Pinpoint the cell where the given text exists, returning its [X, Y] midpoint coordinate. 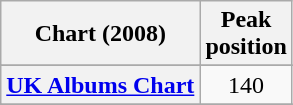
UK Albums Chart [100, 85]
140 [246, 85]
Chart (2008) [100, 34]
Peak position [246, 34]
